Capture the cell that displays the provided text and extract its (x, y) central coordinate. 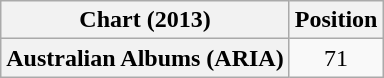
Australian Albums (ARIA) (145, 58)
Chart (2013) (145, 20)
Position (336, 20)
71 (336, 58)
